Pinpoint the cell where the given text exists, returning its (x, y) midpoint coordinate. 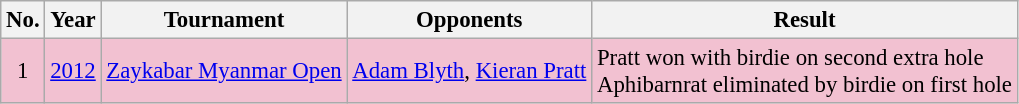
Adam Blyth, Kieran Pratt (470, 72)
Pratt won with birdie on second extra holeAphibarnrat eliminated by birdie on first hole (805, 72)
Tournament (224, 20)
Opponents (470, 20)
No. (23, 20)
1 (23, 72)
Year (73, 20)
Result (805, 20)
Zaykabar Myanmar Open (224, 72)
2012 (73, 72)
